Scan for the cell matching the given text and deliver its [x, y] coordinate at center. 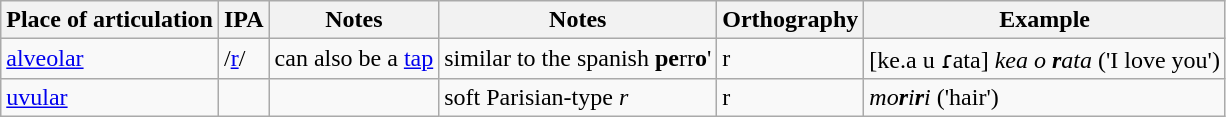
moriri ('hair') [1045, 97]
IPA [244, 20]
soft Parisian-type r [578, 97]
Place of articulation [110, 20]
Example [1045, 20]
alveolar [110, 59]
uvular [110, 97]
can also be a tap [354, 59]
Orthography [790, 20]
similar to the spanish perro' [578, 59]
/r/ [244, 59]
[ke.a u ɾata] kea o rata ('I love you') [1045, 59]
